Extract the (X, Y) coordinate from the center of the cell holding the provided text.  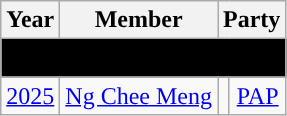
Formation (144, 58)
Ng Chee Meng (139, 96)
Member (139, 20)
Year (30, 20)
Party (252, 20)
2025 (30, 96)
PAP (258, 96)
